Find where the given text appears and provide that cell's center as [x, y] coordinate. 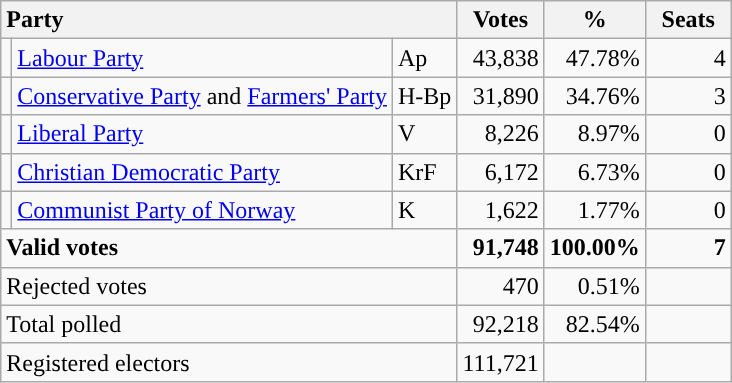
47.78% [594, 58]
31,890 [500, 96]
111,721 [500, 362]
Registered electors [229, 362]
91,748 [500, 248]
1,622 [500, 210]
1.77% [594, 210]
7 [688, 248]
92,218 [500, 324]
KrF [424, 172]
6,172 [500, 172]
8.97% [594, 134]
Valid votes [229, 248]
4 [688, 58]
Communist Party of Norway [202, 210]
H-Bp [424, 96]
100.00% [594, 248]
34.76% [594, 96]
Labour Party [202, 58]
0.51% [594, 286]
82.54% [594, 324]
V [424, 134]
Ap [424, 58]
Votes [500, 20]
K [424, 210]
Conservative Party and Farmers' Party [202, 96]
6.73% [594, 172]
Total polled [229, 324]
Party [229, 20]
8,226 [500, 134]
% [594, 20]
43,838 [500, 58]
Christian Democratic Party [202, 172]
Rejected votes [229, 286]
3 [688, 96]
470 [500, 286]
Seats [688, 20]
Liberal Party [202, 134]
